For the text-containing cell, return its midpoint in [X, Y] coordinate format. 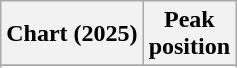
Chart (2025) [72, 34]
Peakposition [189, 34]
